Capture the cell that displays the provided text and extract its [x, y] central coordinate. 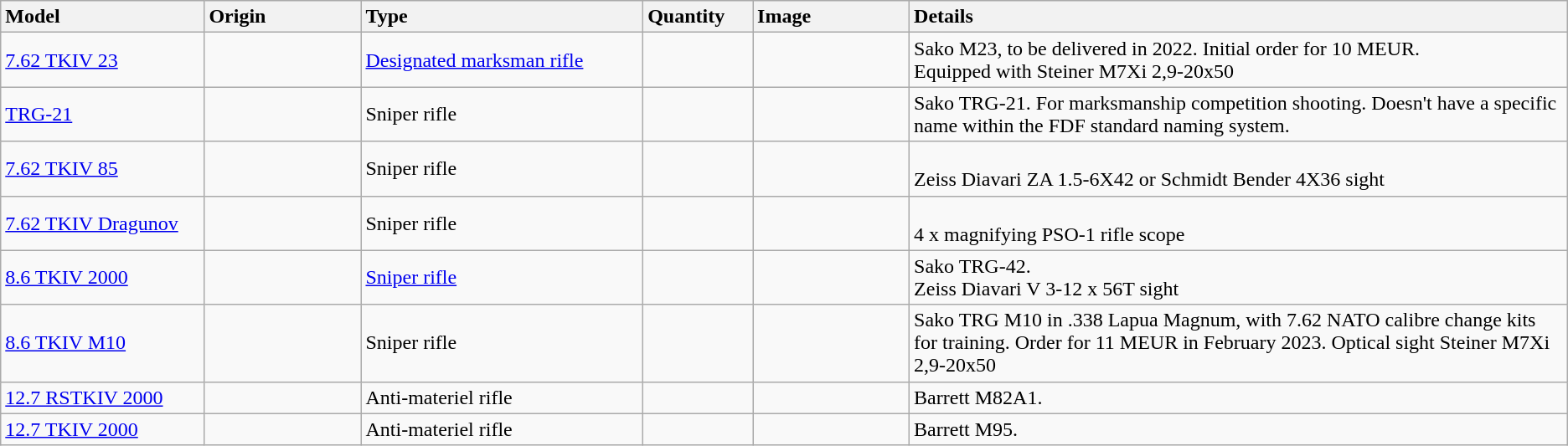
Quantity [699, 17]
Sako TRG-42.Zeiss Diavari V 3-12 x 56T sight [1239, 278]
Zeiss Diavari ZA 1.5-6X42 or Schmidt Bender 4X36 sight [1239, 169]
Sako TRG-21. For marksmanship competition shooting. Doesn't have a specific name within the FDF standard naming system. [1239, 114]
Designated marksman rifle [503, 60]
8.6 TKIV 2000 [102, 278]
7.62 TKIV Dragunov [102, 223]
7.62 TKIV 23 [102, 60]
Origin [283, 17]
Details [1239, 17]
4 x magnifying PSO-1 rifle scope [1239, 223]
Barrett M95. [1239, 429]
12.7 TKIV 2000 [102, 429]
12.7 RSTKIV 2000 [102, 397]
Type [503, 17]
Image [831, 17]
Sako M23, to be delivered in 2022. Initial order for 10 MEUR.Equipped with Steiner M7Xi 2,9-20x50 [1239, 60]
TRG-21 [102, 114]
Model [102, 17]
7.62 TKIV 85 [102, 169]
8.6 TKIV M10 [102, 343]
Barrett M82A1. [1239, 397]
